Output the (x, y) coordinate of the center of the cell containing the given text.  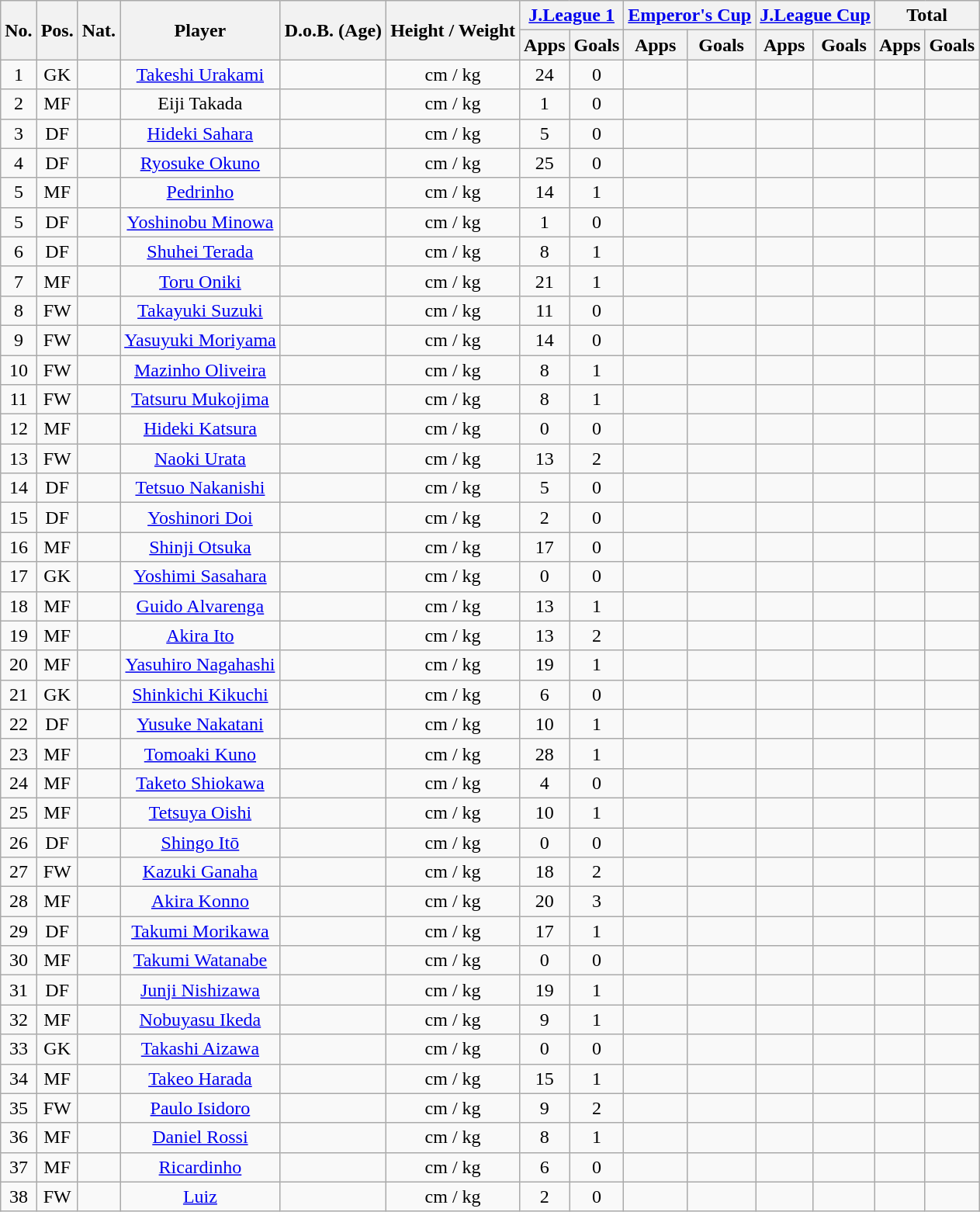
J.League 1 (572, 16)
Pedrinho (200, 192)
16 (19, 547)
Takumi Morikawa (200, 931)
Tatsuru Mukojima (200, 400)
Hideki Katsura (200, 429)
Yoshinobu Minowa (200, 222)
Emperor's Cup (690, 16)
Eiji Takada (200, 104)
34 (19, 1079)
Takeo Harada (200, 1079)
Shinkichi Kikuchi (200, 694)
Yoshimi Sasahara (200, 577)
Ricardinho (200, 1167)
Akira Konno (200, 902)
Total (926, 16)
Yasuyuki Moriyama (200, 340)
Paulo Isidoro (200, 1108)
Tetsuo Nakanishi (200, 488)
Ryosuke Okuno (200, 163)
Yoshinori Doi (200, 518)
Takashi Aizawa (200, 1049)
27 (19, 872)
36 (19, 1138)
Tomoaki Kuno (200, 753)
Takayuki Suzuki (200, 310)
Naoki Urata (200, 459)
Mazinho Oliveira (200, 370)
Takumi Watanabe (200, 961)
Shingo Itō (200, 842)
38 (19, 1196)
30 (19, 961)
Height / Weight (453, 30)
Luiz (200, 1196)
Shuhei Terada (200, 251)
Akira Ito (200, 635)
Nat. (99, 30)
26 (19, 842)
12 (19, 429)
Kazuki Ganaha (200, 872)
Yusuke Nakatani (200, 724)
33 (19, 1049)
Guido Alvarenga (200, 606)
7 (19, 281)
22 (19, 724)
Nobuyasu Ikeda (200, 1020)
Taketo Shiokawa (200, 783)
35 (19, 1108)
No. (19, 30)
Takeshi Urakami (200, 74)
Daniel Rossi (200, 1138)
Shinji Otsuka (200, 547)
Tetsuya Oishi (200, 812)
Player (200, 30)
D.o.B. (Age) (333, 30)
Hideki Sahara (200, 133)
31 (19, 990)
37 (19, 1167)
32 (19, 1020)
Toru Oniki (200, 281)
Junji Nishizawa (200, 990)
23 (19, 753)
Pos. (57, 30)
Yasuhiro Nagahashi (200, 665)
J.League Cup (816, 16)
29 (19, 931)
